Search for the cell housing the specified text and yield its (x, y) center coordinate. 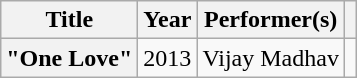
Performer(s) (271, 20)
2013 (168, 58)
Title (70, 20)
Year (168, 20)
"One Love" (70, 58)
Vijay Madhav (271, 58)
